Find where the given text appears and provide that cell's center as (X, Y) coordinate. 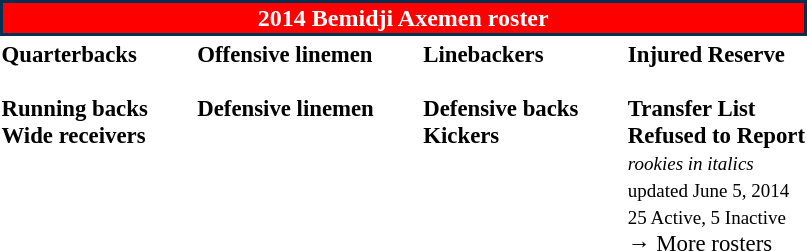
2014 Bemidji Axemen roster (404, 18)
